Scan for the cell matching the given text and deliver its [x, y] coordinate at center. 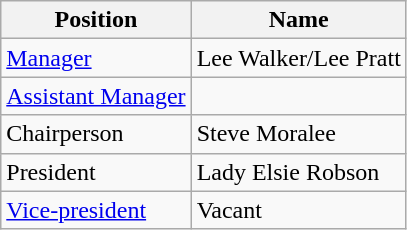
Chairperson [96, 134]
Assistant Manager [96, 96]
Vacant [298, 210]
Manager [96, 58]
President [96, 172]
Position [96, 20]
Lady Elsie Robson [298, 172]
Lee Walker/Lee Pratt [298, 58]
Vice-president [96, 210]
Steve Moralee [298, 134]
Name [298, 20]
